Output the (X, Y) coordinate of the center of the cell containing the given text.  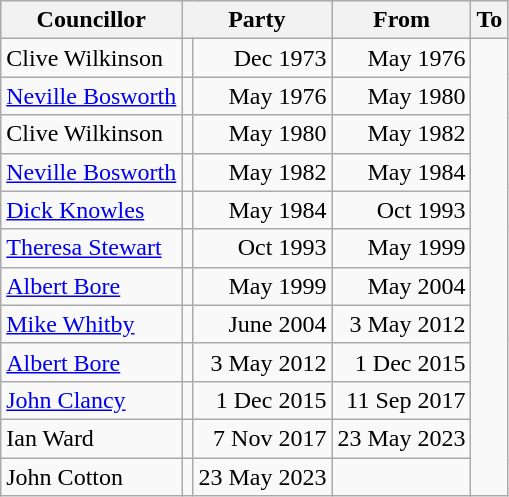
John Clancy (92, 400)
June 2004 (262, 324)
May 2004 (402, 286)
11 Sep 2017 (402, 400)
To (490, 20)
Councillor (92, 20)
Dec 1973 (262, 58)
Theresa Stewart (92, 248)
John Cotton (92, 477)
Mike Whitby (92, 324)
From (402, 20)
7 Nov 2017 (262, 438)
Party (257, 20)
Dick Knowles (92, 210)
Ian Ward (92, 438)
